Locate the cell with the specified text and output its [X, Y] center coordinate. 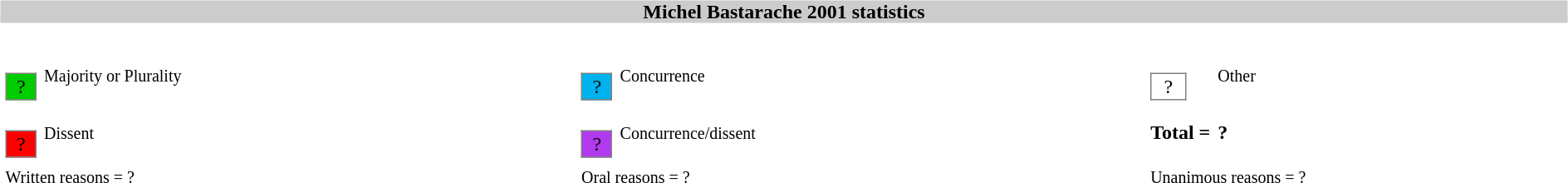
Total = [1180, 132]
Michel Bastarache 2001 statistics [784, 12]
Concurrence [882, 76]
Other [1390, 76]
Dissent [309, 132]
Majority or Plurality [309, 76]
Concurrence/dissent [882, 132]
